Return the [X, Y] coordinate for the center point of the cell that contains the specified text.  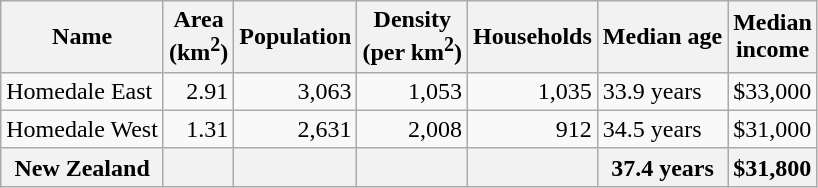
37.4 years [662, 167]
2,631 [296, 129]
Density(per km2) [412, 37]
Median age [662, 37]
$33,000 [773, 91]
New Zealand [82, 167]
Homedale East [82, 91]
1.31 [198, 129]
Households [533, 37]
1,053 [412, 91]
34.5 years [662, 129]
2,008 [412, 129]
2.91 [198, 91]
Name [82, 37]
912 [533, 129]
1,035 [533, 91]
Medianincome [773, 37]
3,063 [296, 91]
Population [296, 37]
$31,000 [773, 129]
$31,800 [773, 167]
Area(km2) [198, 37]
33.9 years [662, 91]
Homedale West [82, 129]
